Return the [X, Y] coordinate for the center point of the cell that contains the specified text.  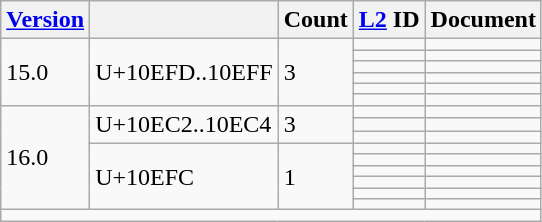
Count [316, 20]
Version [46, 20]
16.0 [46, 157]
U+10EC2..10EC4 [184, 124]
1 [316, 176]
U+10EFD..10EFF [184, 72]
U+10EFC [184, 176]
Document [483, 20]
15.0 [46, 72]
L2 ID [389, 20]
